Determine the [X, Y] coordinate at the center of the cell enclosing the given text.  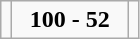
100 - 52 [70, 20]
